Identify which cell holds the provided text, then report its [X, Y] central coordinate. 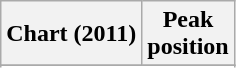
Chart (2011) [72, 34]
Peakposition [188, 34]
